Scan for the cell matching the given text and deliver its (X, Y) coordinate at center. 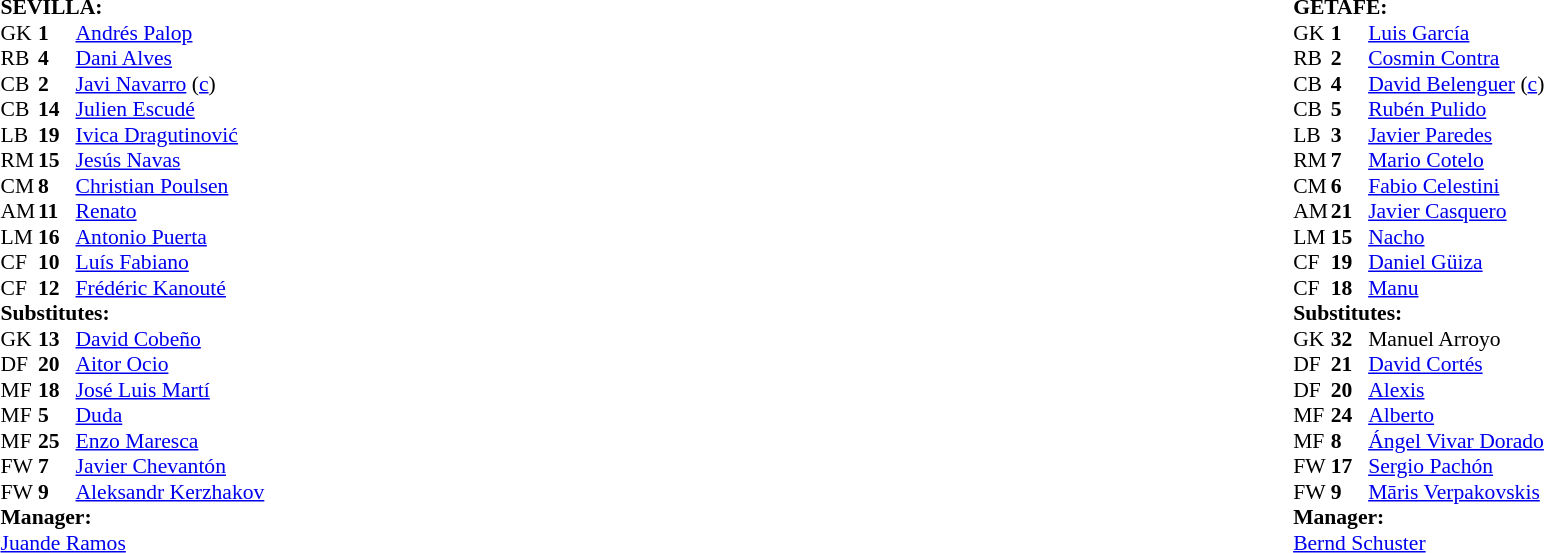
Andrés Palop (170, 33)
Javier Chevantón (170, 467)
Aitor Ocio (170, 365)
José Luis Martí (170, 390)
16 (57, 237)
Luis García (1456, 33)
Dani Alves (170, 59)
Aleksandr Kerzhakov (170, 492)
David Cortés (1456, 365)
Enzo Maresca (170, 441)
Sergio Pachón (1456, 467)
32 (1350, 339)
24 (1350, 415)
Javier Casquero (1456, 211)
Ivica Dragutinović (170, 135)
Jesús Navas (170, 161)
Javi Navarro (c) (170, 84)
Alexis (1456, 390)
Cosmin Contra (1456, 59)
Rubén Pulido (1456, 109)
Daniel Güiza (1456, 263)
Fabio Celestini (1456, 186)
25 (57, 441)
Duda (170, 415)
Frédéric Kanouté (170, 288)
Julien Escudé (170, 109)
Manu (1456, 288)
13 (57, 339)
Ángel Vivar Dorado (1456, 441)
6 (1350, 186)
17 (1350, 467)
Māris Verpakovskis (1456, 492)
11 (57, 211)
3 (1350, 135)
10 (57, 263)
Javier Paredes (1456, 135)
Christian Poulsen (170, 186)
14 (57, 109)
Luís Fabiano (170, 263)
David Cobeño (170, 339)
Manuel Arroyo (1456, 339)
Mario Cotelo (1456, 161)
Alberto (1456, 415)
Antonio Puerta (170, 237)
Renato (170, 211)
12 (57, 288)
Nacho (1456, 237)
David Belenguer (c) (1456, 84)
